Output the (X, Y) coordinate of the center of the cell containing the given text.  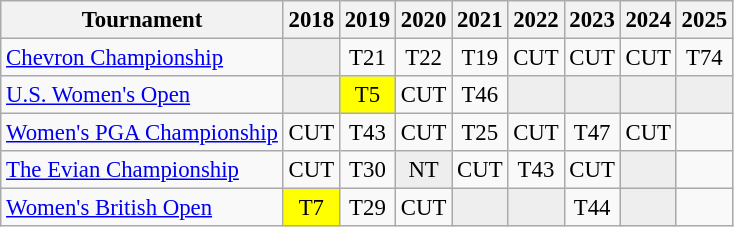
The Evian Championship (142, 170)
Chevron Championship (142, 58)
2022 (536, 20)
T30 (367, 170)
Women's PGA Championship (142, 133)
2020 (424, 20)
2024 (648, 20)
T22 (424, 58)
2025 (704, 20)
Women's British Open (142, 208)
T47 (592, 133)
2021 (480, 20)
T44 (592, 208)
NT (424, 170)
2023 (592, 20)
2018 (311, 20)
T46 (480, 95)
Tournament (142, 20)
U.S. Women's Open (142, 95)
T7 (311, 208)
2019 (367, 20)
T29 (367, 208)
T21 (367, 58)
T25 (480, 133)
T19 (480, 58)
T5 (367, 95)
T74 (704, 58)
